Determine the [X, Y] coordinate at the center of the cell enclosing the given text.  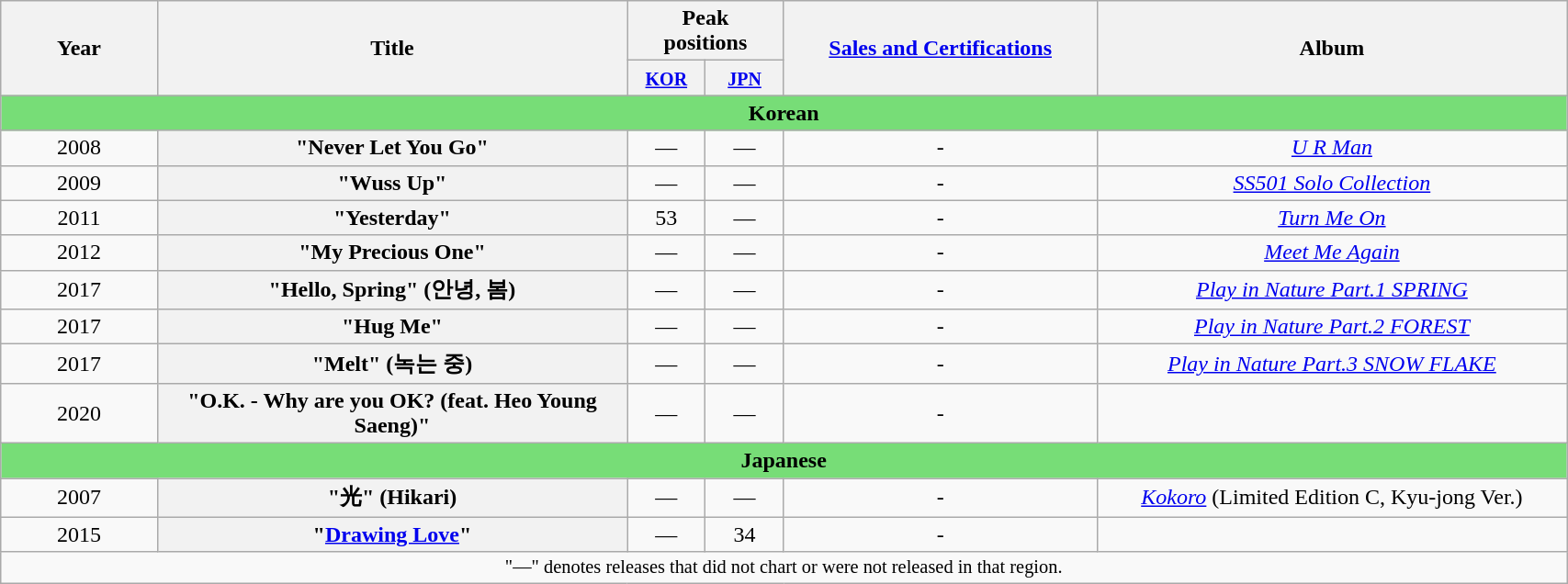
Play in Nature Part.3 SNOW FLAKE [1332, 364]
2009 [79, 183]
"Drawing Love" [391, 534]
2020 [79, 413]
"My Precious One" [391, 253]
"光" (Hikari) [391, 498]
53 [667, 218]
KOR [667, 78]
2007 [79, 498]
"O.K. - Why are you OK? (feat. Heo Young Saeng)" [391, 413]
34 [744, 534]
"Wuss Up" [391, 183]
Play in Nature Part.2 FOREST [1332, 327]
Sales and Certifications [941, 48]
Title [391, 48]
"Never Let You Go" [391, 148]
Japanese [784, 460]
2011 [79, 218]
2015 [79, 534]
"Yesterday" [391, 218]
2008 [79, 148]
JPN [744, 78]
2012 [79, 253]
Meet Me Again [1332, 253]
"Melt" (녹는 중) [391, 364]
Korean [784, 113]
Album [1332, 48]
U R Man [1332, 148]
Play in Nature Part.1 SPRING [1332, 290]
Peakpositions [705, 31]
Year [79, 48]
SS501 Solo Collection [1332, 183]
"Hello, Spring" (안녕, 봄) [391, 290]
"Hug Me" [391, 327]
Kokoro (Limited Edition C, Kyu-jong Ver.) [1332, 498]
"—" denotes releases that did not chart or were not released in that region. [784, 567]
Turn Me On [1332, 218]
